Capture the cell that displays the provided text and extract its [x, y] central coordinate. 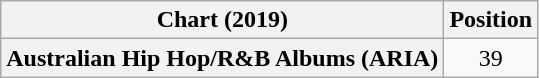
Position [491, 20]
39 [491, 58]
Australian Hip Hop/R&B Albums (ARIA) [222, 58]
Chart (2019) [222, 20]
